Return (X, Y) of the center of cell containing provided text 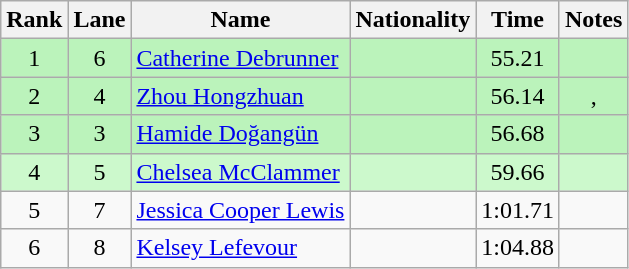
Zhou Hongzhuan (240, 96)
59.66 (518, 172)
55.21 (518, 58)
Jessica Cooper Lewis (240, 210)
Notes (593, 20)
2 (34, 96)
Chelsea McClammer (240, 172)
Time (518, 20)
Rank (34, 20)
Name (240, 20)
7 (100, 210)
8 (100, 248)
Hamide Doğangün (240, 134)
Catherine Debrunner (240, 58)
1 (34, 58)
1:01.71 (518, 210)
Lane (100, 20)
Nationality (413, 20)
Kelsey Lefevour (240, 248)
1:04.88 (518, 248)
56.68 (518, 134)
, (593, 96)
56.14 (518, 96)
